Find where the given text appears and provide that cell's center as [X, Y] coordinate. 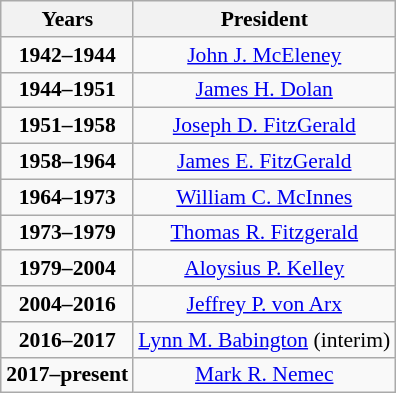
Jeffrey P. von Arx [264, 304]
1951–1958 [67, 126]
John J. McEleney [264, 54]
2017–present [67, 375]
2004–2016 [67, 304]
James H. Dolan [264, 90]
2016–2017 [67, 339]
1979–2004 [67, 268]
Lynn M. Babington (interim) [264, 339]
President [264, 19]
Aloysius P. Kelley [264, 268]
1942–1944 [67, 54]
William C. McInnes [264, 197]
1958–1964 [67, 161]
Years [67, 19]
1964–1973 [67, 197]
James E. FitzGerald [264, 161]
Thomas R. Fitzgerald [264, 232]
1973–1979 [67, 232]
1944–1951 [67, 90]
Joseph D. FitzGerald [264, 126]
Mark R. Nemec [264, 375]
